Return the (X, Y) coordinate for the center point of the cell that contains the specified text.  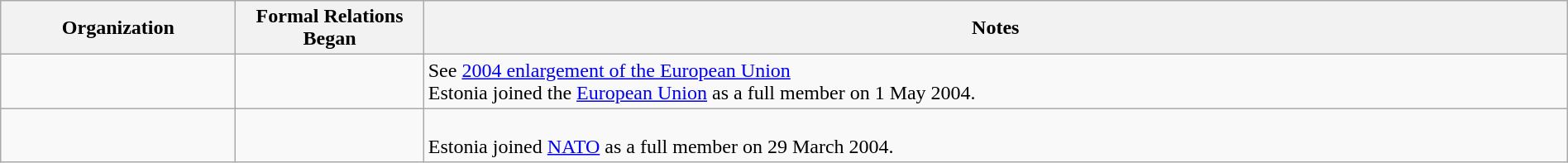
See 2004 enlargement of the European UnionEstonia joined the European Union as a full member on 1 May 2004. (996, 81)
Estonia joined NATO as a full member on 29 March 2004. (996, 136)
Notes (996, 28)
Organization (118, 28)
Formal Relations Began (329, 28)
